Return [X, Y] of the center of cell containing provided text 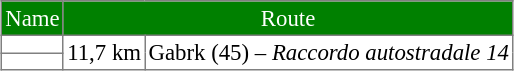
11,7 km [104, 52]
Gabrk (45) – Raccordo autostradale 14 [329, 52]
Name [33, 18]
Route [288, 18]
